Provide the (X, Y) coordinate of the cell's center where the given text is located.  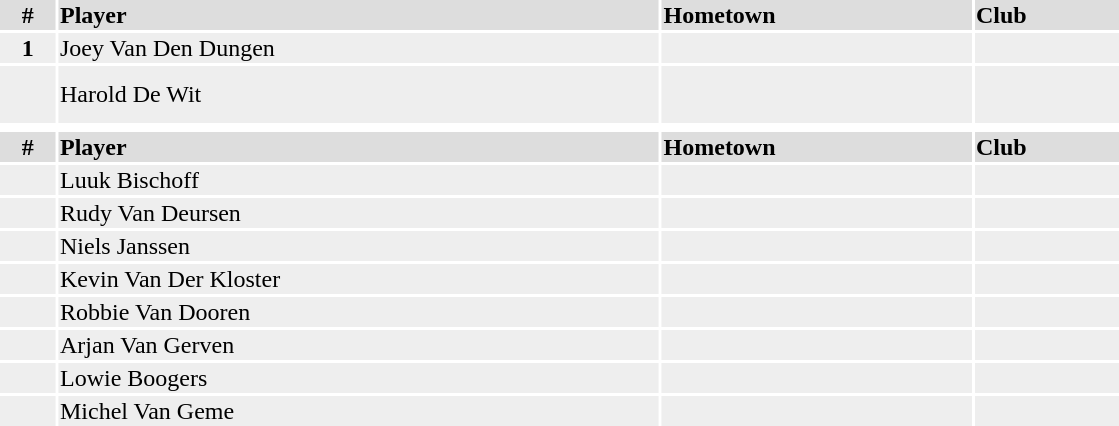
Rudy Van Deursen (358, 213)
Niels Janssen (358, 246)
1 (28, 48)
Arjan Van Gerven (358, 345)
Lowie Boogers (358, 378)
Michel Van Geme (358, 411)
Kevin Van Der Kloster (358, 279)
Luuk Bischoff (358, 180)
Joey Van Den Dungen (358, 48)
Robbie Van Dooren (358, 312)
Harold De Wit (358, 94)
